Identify which cell holds the provided text, then report its (X, Y) central coordinate. 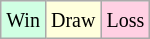
Loss (126, 20)
Draw (72, 20)
Win (24, 20)
